Determine the (X, Y) coordinate at the center of the cell enclosing the given text.  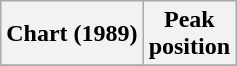
Chart (1989) (72, 34)
Peak position (189, 34)
